Find where the given text appears and provide that cell's center as [x, y] coordinate. 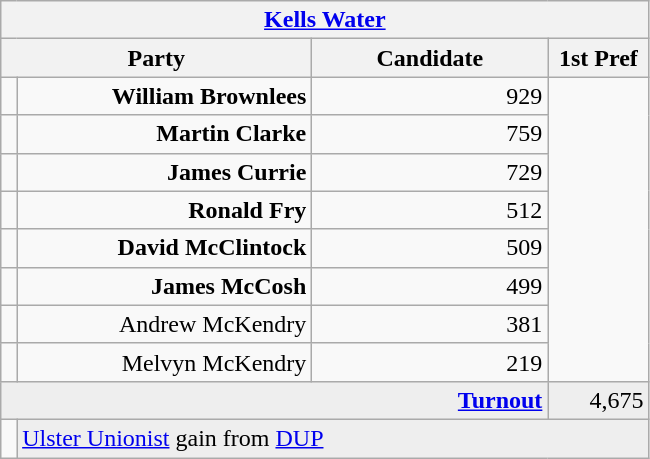
William Brownlees [164, 96]
Party [156, 58]
729 [430, 172]
James Currie [164, 172]
David McClintock [164, 248]
Melvyn McKendry [164, 362]
Turnout [274, 400]
759 [430, 134]
Ronald Fry [164, 210]
Martin Clarke [164, 134]
Ulster Unionist gain from DUP [333, 438]
929 [430, 96]
1st Pref [598, 58]
4,675 [598, 400]
512 [430, 210]
219 [430, 362]
Candidate [430, 58]
381 [430, 324]
James McCosh [164, 286]
509 [430, 248]
Andrew McKendry [164, 324]
499 [430, 286]
Kells Water [325, 20]
